Search for the cell housing the specified text and yield its (X, Y) center coordinate. 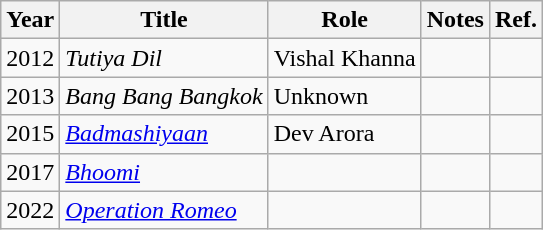
Tutiya Dil (164, 58)
2012 (30, 58)
Bang Bang Bangkok (164, 96)
2013 (30, 96)
Role (344, 20)
Title (164, 20)
Notes (455, 20)
2017 (30, 172)
2022 (30, 210)
Dev Arora (344, 134)
Ref. (516, 20)
Unknown (344, 96)
2015 (30, 134)
Badmashiyaan (164, 134)
Bhoomi (164, 172)
Year (30, 20)
Operation Romeo (164, 210)
Vishal Khanna (344, 58)
